Return [x, y] of the center of cell containing provided text 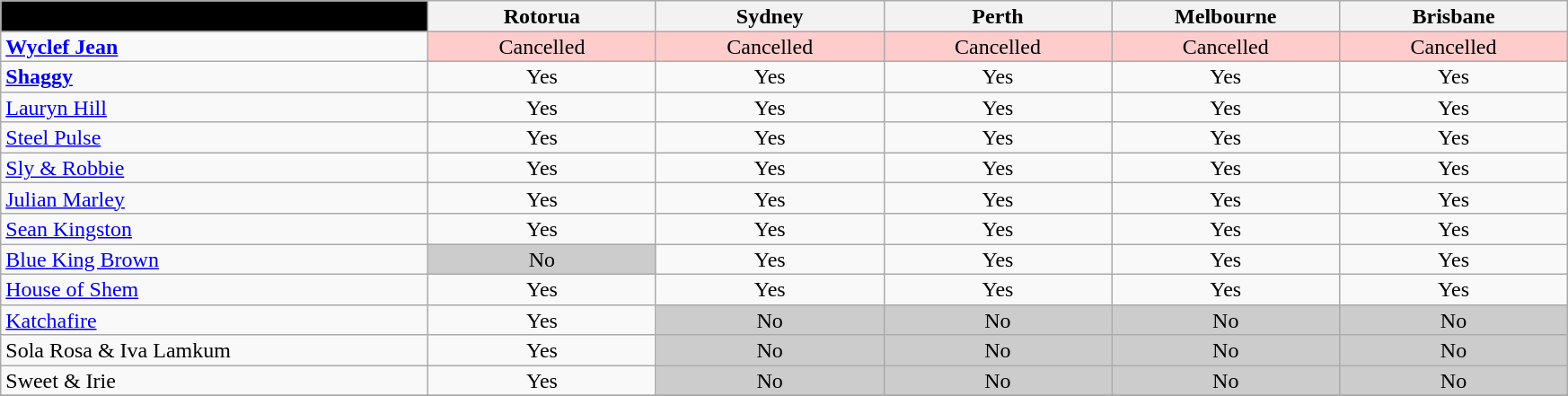
Rotorua [542, 16]
Blue King Brown [215, 260]
Wyclef Jean [215, 47]
Sly & Robbie [215, 168]
Katchafire [215, 320]
Sean Kingston [215, 229]
Melbourne [1226, 16]
Sweet & Irie [215, 381]
Julian Marley [215, 198]
Steel Pulse [215, 137]
Perth [998, 16]
House of Shem [215, 289]
Sola Rosa & Iva Lamkum [215, 350]
Lauryn Hill [215, 107]
Brisbane [1454, 16]
Shaggy [215, 76]
Sydney [770, 16]
